Return the [X, Y] coordinate for the center point of the cell that contains the specified text.  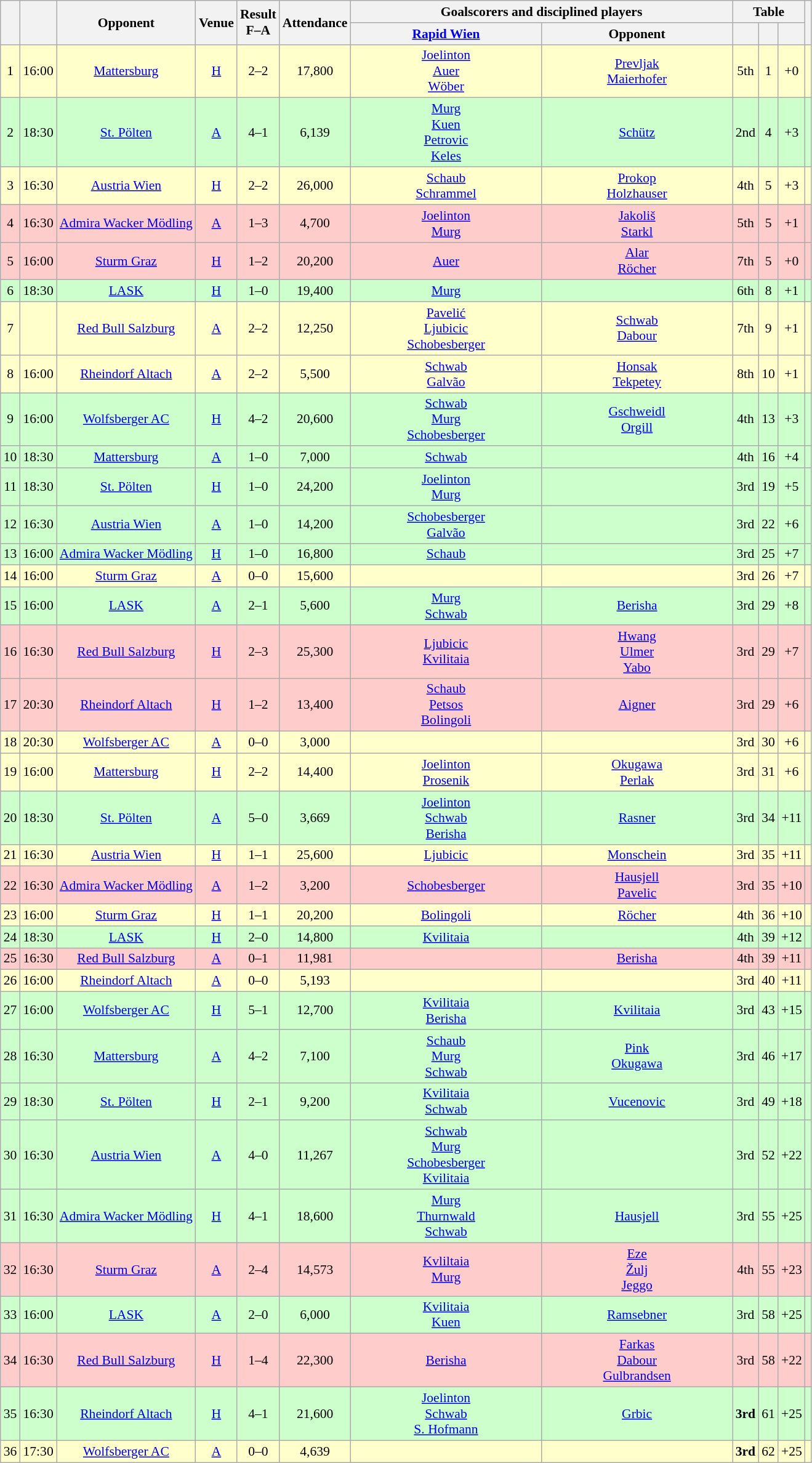
4,700 [315, 223]
6,000 [315, 1315]
Farkas Dabour Gulbrandsen [637, 1361]
Ljubicic Kvilitaia [446, 651]
Pavelić Ljubicic Schobesberger [446, 329]
7,100 [315, 1057]
Joelinton Schwab S. Hofmann [446, 1414]
+12 [792, 937]
49 [768, 1101]
6,139 [315, 132]
+8 [792, 606]
Pink Okugawa [637, 1057]
17 [10, 704]
+4 [792, 457]
Auer [446, 261]
Table [769, 12]
8th [746, 374]
4,639 [315, 1451]
5–1 [259, 1011]
Kvliltaia Murg [446, 1270]
32 [10, 1270]
Schütz [637, 132]
Grbic [637, 1414]
26,000 [315, 186]
Okugawa Perlak [637, 772]
14,800 [315, 937]
Schwab Murg Schobesberger Kvilitaia [446, 1155]
22,300 [315, 1361]
12,250 [315, 329]
25,300 [315, 651]
9,200 [315, 1101]
Schaub Schrammel [446, 186]
15 [10, 606]
Kvilitaia Kuen [446, 1315]
5,193 [315, 981]
Joelinton Schwab Berisha [446, 818]
Alar Röcher [637, 261]
33 [10, 1315]
Murg Thurnwald Schwab [446, 1217]
3,200 [315, 885]
Schwab Dabour [637, 329]
11,981 [315, 959]
Kvilitaia Berisha [446, 1011]
Schaub Petsos Bolingoli [446, 704]
43 [768, 1011]
Monschein [637, 855]
Prokop Holzhauser [637, 186]
23 [10, 915]
24,200 [315, 486]
16,800 [315, 554]
Honsak Tekpetey [637, 374]
ResultF–A [259, 22]
+23 [792, 1270]
6 [10, 291]
28 [10, 1057]
5–0 [259, 818]
Ljubicic [446, 855]
Rapid Wien [446, 34]
3,669 [315, 818]
3,000 [315, 743]
52 [768, 1155]
Murg Kuen Petrovic Keles [446, 132]
40 [768, 981]
13,400 [315, 704]
+17 [792, 1057]
21,600 [315, 1414]
24 [10, 937]
Goalscorers and disciplined players [541, 12]
2nd [746, 132]
7,000 [315, 457]
Hausjell Pavelic [637, 885]
Schwab Galvão [446, 374]
18,600 [315, 1217]
+18 [792, 1101]
17:30 [38, 1451]
20 [10, 818]
Joelinton Auer Wöber [446, 71]
Kvilitaia Schwab [446, 1101]
1–4 [259, 1361]
Schwab [446, 457]
Prevljak Maierhofer [637, 71]
14,400 [315, 772]
19,400 [315, 291]
Ramsebner [637, 1315]
Schaub [446, 554]
11,267 [315, 1155]
61 [768, 1414]
Röcher [637, 915]
Gschweidl Orgill [637, 420]
5,600 [315, 606]
Rasner [637, 818]
4–0 [259, 1155]
Schwab Murg Schobesberger [446, 420]
46 [768, 1057]
Schaub Murg Schwab [446, 1057]
+15 [792, 1011]
Jakoliš Starkl [637, 223]
7 [10, 329]
Joelinton Prosenik [446, 772]
14 [10, 576]
21 [10, 855]
15,600 [315, 576]
14,200 [315, 525]
Murg [446, 291]
Murg Schwab [446, 606]
18 [10, 743]
14,573 [315, 1270]
Vucenovic [637, 1101]
3 [10, 186]
12 [10, 525]
25,600 [315, 855]
5,500 [315, 374]
2–3 [259, 651]
2 [10, 132]
2–4 [259, 1270]
Aigner [637, 704]
6th [746, 291]
27 [10, 1011]
Eze Žulj Jeggo [637, 1270]
Hwang Ulmer Yabo [637, 651]
1–3 [259, 223]
11 [10, 486]
12,700 [315, 1011]
Bolingoli [446, 915]
Schobesberger [446, 885]
Venue [217, 22]
+5 [792, 486]
17,800 [315, 71]
62 [768, 1451]
20,600 [315, 420]
0–1 [259, 959]
Hausjell [637, 1217]
Schobesberger Galvão [446, 525]
Attendance [315, 22]
